Return (x, y) of the center of cell containing provided text 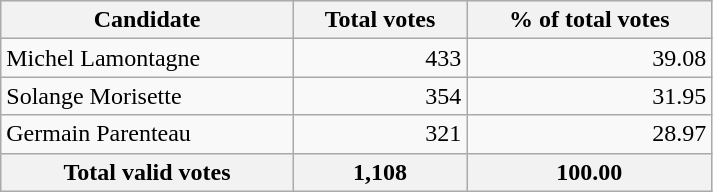
100.00 (590, 172)
Michel Lamontagne (148, 58)
Solange Morisette (148, 96)
Candidate (148, 20)
Total valid votes (148, 172)
31.95 (590, 96)
39.08 (590, 58)
1,108 (380, 172)
433 (380, 58)
321 (380, 134)
Total votes (380, 20)
% of total votes (590, 20)
Germain Parenteau (148, 134)
28.97 (590, 134)
354 (380, 96)
